From the cell containing the given text, extract its center point as [X, Y] coordinate. 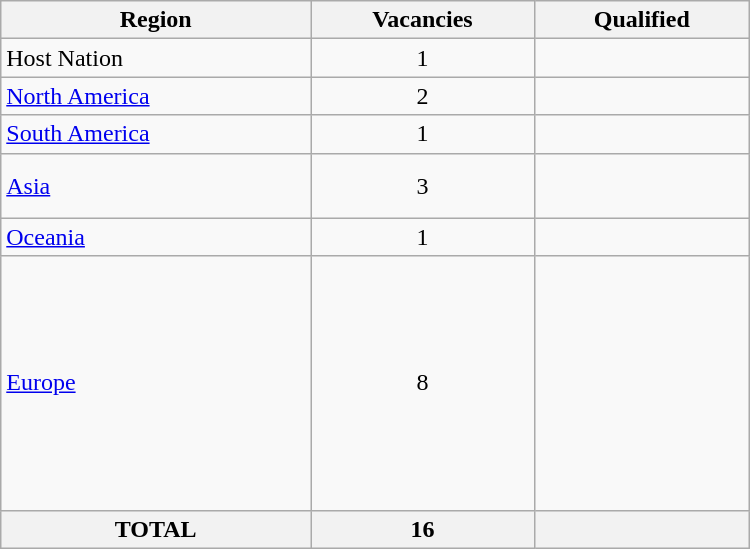
Europe [156, 383]
TOTAL [156, 529]
8 [423, 383]
Oceania [156, 237]
Qualified [642, 20]
Host Nation [156, 58]
Vacancies [423, 20]
3 [423, 186]
South America [156, 134]
North America [156, 96]
Asia [156, 186]
2 [423, 96]
Region [156, 20]
16 [423, 529]
